Find where the given text appears and provide that cell's center as [x, y] coordinate. 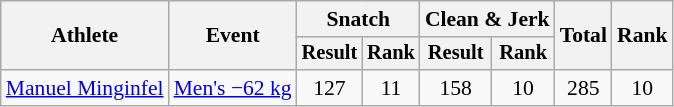
285 [584, 88]
Clean & Jerk [488, 19]
Snatch [358, 19]
Manuel Minginfel [85, 88]
158 [456, 88]
Event [233, 36]
11 [391, 88]
Men's −62 kg [233, 88]
127 [330, 88]
Total [584, 36]
Athlete [85, 36]
